Determine the (X, Y) coordinate at the center of the cell enclosing the given text.  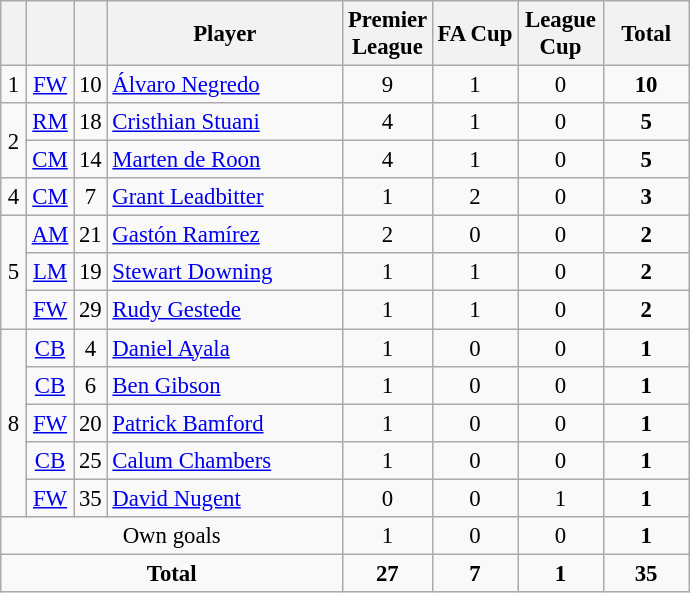
League Cup (561, 34)
Daniel Ayala (225, 348)
25 (90, 460)
29 (90, 310)
Player (225, 34)
David Nugent (225, 498)
Calum Chambers (225, 460)
Cristhian Stuani (225, 122)
Grant Leadbitter (225, 197)
Álvaro Negredo (225, 85)
Marten de Roon (225, 160)
18 (90, 122)
AM (50, 235)
Own goals (172, 536)
RM (50, 122)
LM (50, 273)
Stewart Downing (225, 273)
8 (14, 423)
Rudy Gestede (225, 310)
20 (90, 423)
Patrick Bamford (225, 423)
14 (90, 160)
Ben Gibson (225, 385)
27 (388, 573)
21 (90, 235)
6 (90, 385)
Premier League (388, 34)
9 (388, 85)
3 (646, 197)
FA Cup (475, 34)
19 (90, 273)
Gastón Ramírez (225, 235)
